Return [X, Y] of the center of cell containing provided text 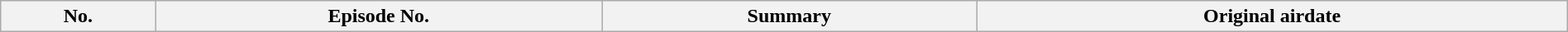
No. [78, 16]
Summary [789, 16]
Episode No. [379, 16]
Original airdate [1272, 16]
